From the cell containing the given text, extract its center point as [x, y] coordinate. 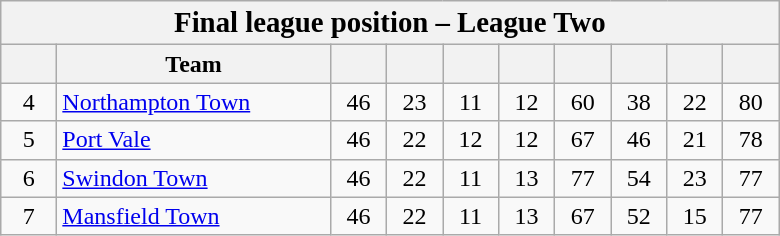
21 [695, 140]
Swindon Town [194, 178]
Port Vale [194, 140]
80 [751, 102]
Team [194, 64]
6 [29, 178]
5 [29, 140]
Northampton Town [194, 102]
Final league position – League Two [390, 23]
60 [583, 102]
7 [29, 216]
4 [29, 102]
Mansfield Town [194, 216]
38 [639, 102]
54 [639, 178]
15 [695, 216]
78 [751, 140]
52 [639, 216]
